Return the [x, y] coordinate for the center point of the cell that contains the specified text.  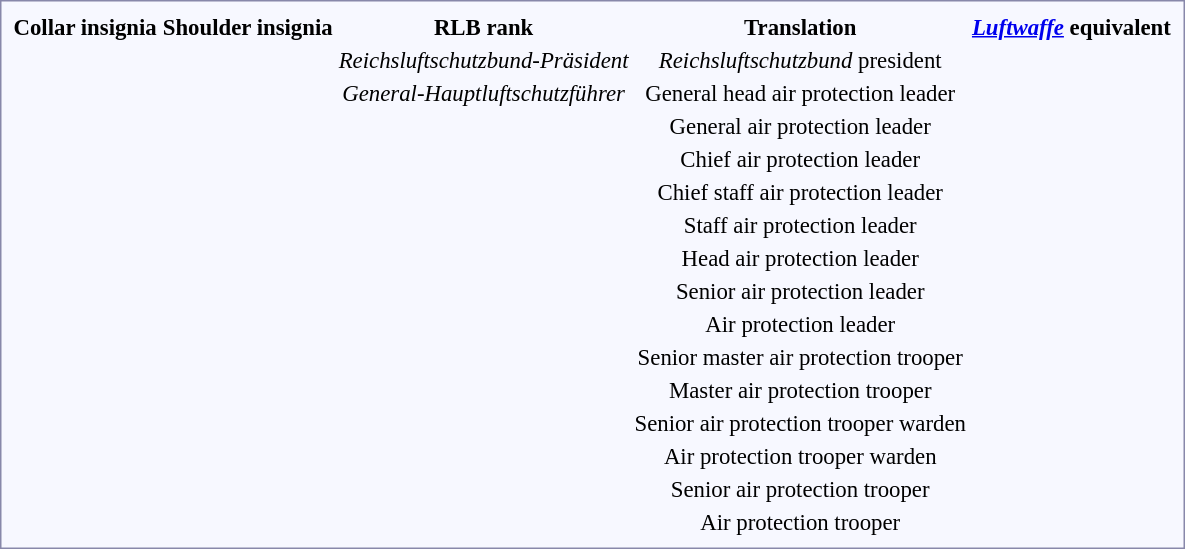
Master air protection trooper [800, 390]
Senior master air protection trooper [800, 357]
Shoulder insignia [248, 27]
Luftwaffe equivalent [1071, 27]
Head air protection leader [800, 258]
Translation [800, 27]
Air protection trooper [800, 522]
Chief staff air protection leader [800, 192]
General head air protection leader [800, 93]
Senior air protection leader [800, 291]
Senior air protection trooper warden [800, 423]
General-Hauptluftschutzführer [484, 93]
Senior air protection trooper [800, 489]
Chief air protection leader [800, 159]
Staff air protection leader [800, 225]
RLB rank [484, 27]
General air protection leader [800, 126]
Collar insignia [85, 27]
Reichsluftschutzbund-Präsident [484, 60]
Reichsluftschutzbund president [800, 60]
Air protection leader [800, 324]
Air protection trooper warden [800, 456]
